Identify which cell holds the provided text, then report its (x, y) central coordinate. 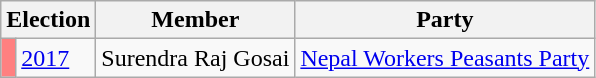
Member (196, 20)
Nepal Workers Peasants Party (445, 58)
2017 (56, 58)
Party (445, 20)
Surendra Raj Gosai (196, 58)
Election (48, 20)
